Find where the given text appears and provide that cell's center as [x, y] coordinate. 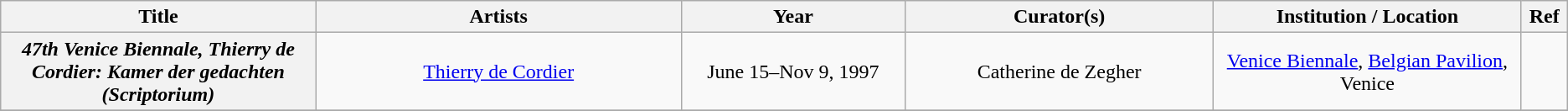
Ref [1545, 17]
Year [792, 17]
Institution / Location [1368, 17]
June 15–Nov 9, 1997 [792, 71]
Artists [498, 17]
Title [158, 17]
47th Venice Biennale, Thierry de Cordier: Kamer der gedachten (Scriptorium) [158, 71]
Venice Biennale, Belgian Pavilion, Venice [1368, 71]
Catherine de Zegher [1060, 71]
Curator(s) [1060, 17]
Thierry de Cordier [498, 71]
